Provide the [X, Y] coordinate of the cell's center where the given text is located.  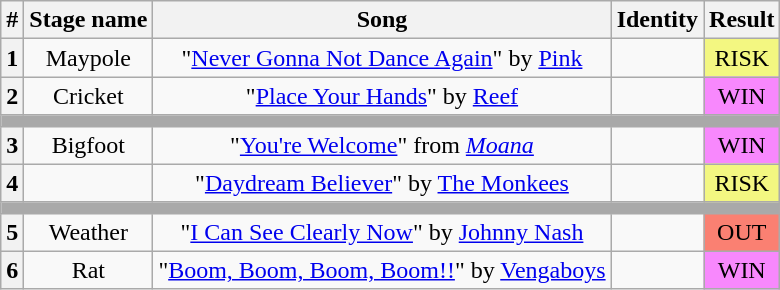
# [12, 20]
Song [382, 20]
"Never Gonna Not Dance Again" by Pink [382, 58]
Weather [88, 232]
Rat [88, 270]
Cricket [88, 96]
OUT [742, 232]
3 [12, 145]
"I Can See Clearly Now" by Johnny Nash [382, 232]
"Daydream Believer" by The Monkees [382, 183]
Result [742, 20]
"You're Welcome" from Moana [382, 145]
"Boom, Boom, Boom, Boom!!" by Vengaboys [382, 270]
5 [12, 232]
Bigfoot [88, 145]
Identity [657, 20]
"Place Your Hands" by Reef [382, 96]
4 [12, 183]
Maypole [88, 58]
2 [12, 96]
Stage name [88, 20]
6 [12, 270]
1 [12, 58]
